Locate the cell with the specified text and output its (x, y) center coordinate. 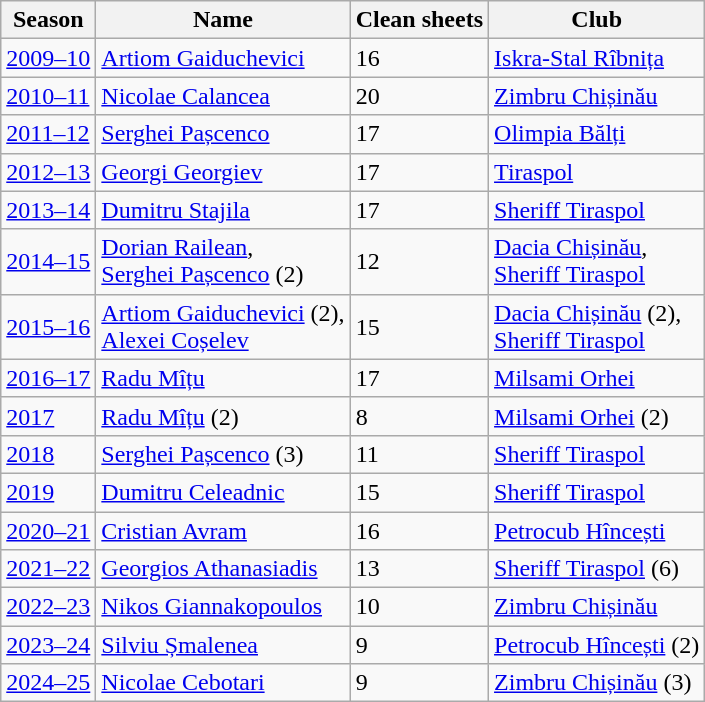
Nicolae Cebotari (223, 683)
Petrocub Hîncești (2) (597, 645)
Name (223, 20)
2014–15 (48, 262)
Olimpia Bălți (597, 134)
Serghei Pașcenco (223, 134)
Iskra-Stal Rîbnița (597, 58)
Dacia Chișinău (2),Sheriff Tiraspol (597, 326)
Sheriff Tiraspol (6) (597, 569)
Dumitru Stajila (223, 210)
2020–21 (48, 531)
2018 (48, 454)
2017 (48, 416)
Clean sheets (419, 20)
2011–12 (48, 134)
Dacia Chișinău,Sheriff Tiraspol (597, 262)
Artiom Gaiduchevici (2), Alexei Coșelev (223, 326)
10 (419, 607)
Tiraspol (597, 172)
12 (419, 262)
Nicolae Calancea (223, 96)
Georgi Georgiev (223, 172)
2023–24 (48, 645)
Artiom Gaiduchevici (223, 58)
Silviu Șmalenea (223, 645)
2024–25 (48, 683)
Dorian Railean, Serghei Pașcenco (2) (223, 262)
Season (48, 20)
Milsami Orhei (2) (597, 416)
Dumitru Celeadnic (223, 492)
8 (419, 416)
Radu Mîțu (2) (223, 416)
2021–22 (48, 569)
Serghei Pașcenco (3) (223, 454)
Radu Mîțu (223, 378)
Nikos Giannakopoulos (223, 607)
Zimbru Chișinău (3) (597, 683)
11 (419, 454)
2009–10 (48, 58)
2015–16 (48, 326)
2022–23 (48, 607)
2016–17 (48, 378)
13 (419, 569)
2013–14 (48, 210)
2010–11 (48, 96)
Milsami Orhei (597, 378)
2019 (48, 492)
Cristian Avram (223, 531)
20 (419, 96)
Georgios Athanasiadis (223, 569)
2012–13 (48, 172)
Club (597, 20)
Petrocub Hîncești (597, 531)
